Extract the [X, Y] coordinate from the center of the cell holding the provided text.  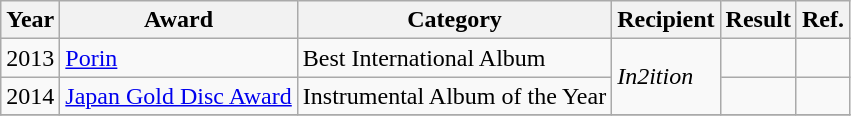
Best International Album [454, 58]
In2ition [666, 77]
Award [178, 20]
Year [30, 20]
Porin [178, 58]
Japan Gold Disc Award [178, 96]
Result [758, 20]
Instrumental Album of the Year [454, 96]
2013 [30, 58]
2014 [30, 96]
Recipient [666, 20]
Category [454, 20]
Ref. [822, 20]
